Provide the [x, y] coordinate of the cell's center where the given text is located.  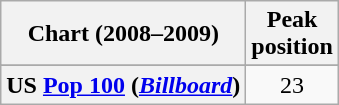
Peakposition [292, 34]
US Pop 100 (Billboard) [124, 85]
Chart (2008–2009) [124, 34]
23 [292, 85]
